Detect which cell encompasses the target text, then output its (x, y) center coordinate. 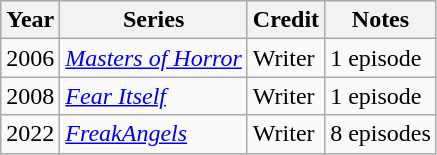
2022 (30, 134)
Masters of Horror (154, 58)
Year (30, 20)
Fear Itself (154, 96)
8 episodes (381, 134)
Notes (381, 20)
2008 (30, 96)
FreakAngels (154, 134)
2006 (30, 58)
Series (154, 20)
Credit (286, 20)
